Identify which cell holds the provided text, then report its [X, Y] central coordinate. 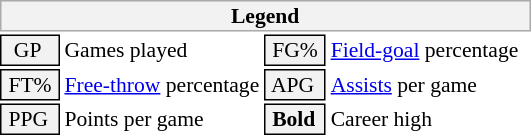
FG% [295, 50]
Free-throw percentage [162, 85]
Assists per game [430, 85]
APG [295, 85]
Legend [265, 16]
FT% [30, 85]
Field-goal percentage [430, 50]
Games played [162, 50]
GP [30, 50]
